Detect which cell encompasses the target text, then output its (x, y) center coordinate. 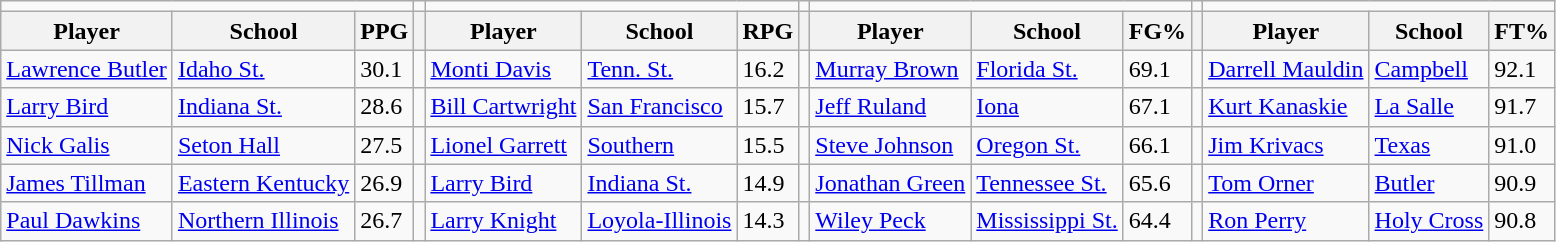
FT% (1522, 31)
26.7 (384, 221)
Nick Galis (87, 145)
15.5 (768, 145)
14.9 (768, 183)
Jeff Ruland (890, 107)
14.3 (768, 221)
69.1 (1157, 69)
64.4 (1157, 221)
Holy Cross (1429, 221)
PPG (384, 31)
Tenn. St. (660, 69)
Idaho St. (263, 69)
Lionel Garrett (504, 145)
Paul Dawkins (87, 221)
26.9 (384, 183)
FG% (1157, 31)
Kurt Kanaskie (1286, 107)
Mississippi St. (1047, 221)
Iona (1047, 107)
James Tillman (87, 183)
Florida St. (1047, 69)
16.2 (768, 69)
Murray Brown (890, 69)
Larry Knight (504, 221)
30.1 (384, 69)
Ron Perry (1286, 221)
Southern (660, 145)
RPG (768, 31)
Loyola-Illinois (660, 221)
Tom Orner (1286, 183)
Texas (1429, 145)
90.8 (1522, 221)
La Salle (1429, 107)
91.0 (1522, 145)
90.9 (1522, 183)
Wiley Peck (890, 221)
San Francisco (660, 107)
Butler (1429, 183)
66.1 (1157, 145)
15.7 (768, 107)
Jim Krivacs (1286, 145)
27.5 (384, 145)
Tennessee St. (1047, 183)
Lawrence Butler (87, 69)
Steve Johnson (890, 145)
91.7 (1522, 107)
28.6 (384, 107)
92.1 (1522, 69)
Monti Davis (504, 69)
Darrell Mauldin (1286, 69)
Jonathan Green (890, 183)
Campbell (1429, 69)
Seton Hall (263, 145)
65.6 (1157, 183)
Oregon St. (1047, 145)
Bill Cartwright (504, 107)
Northern Illinois (263, 221)
67.1 (1157, 107)
Eastern Kentucky (263, 183)
